Provide the (X, Y) coordinate of the cell's center where the given text is located.  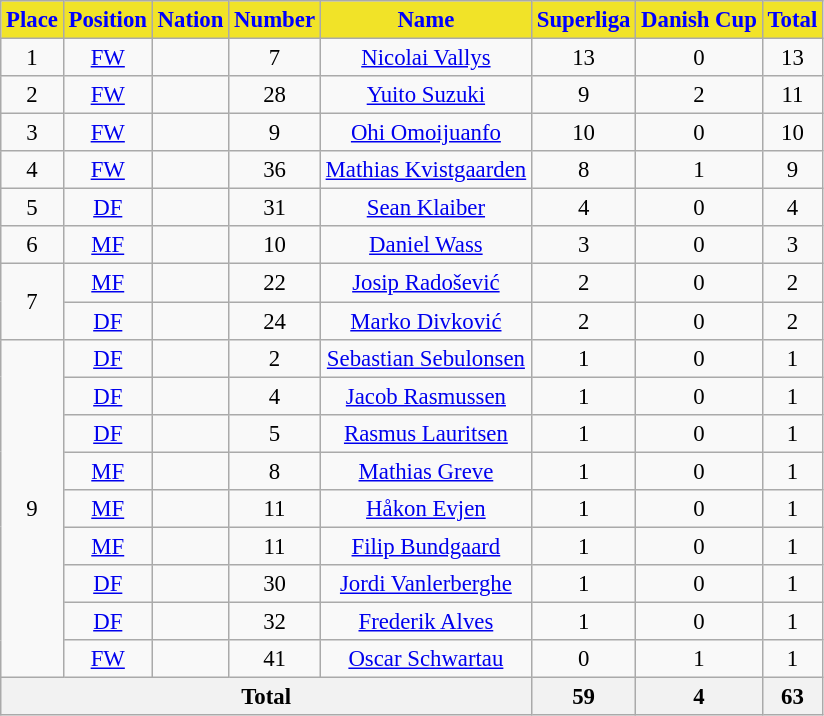
Frederik Alves (426, 621)
24 (275, 321)
Yuito Suzuki (426, 95)
Marko Divković (426, 321)
Nicolai Vallys (426, 58)
Josip Radošević (426, 283)
30 (275, 584)
41 (275, 659)
Position (108, 20)
31 (275, 208)
Jacob Rasmussen (426, 396)
28 (275, 95)
Oscar Schwartau (426, 659)
Place (32, 20)
Daniel Wass (426, 245)
Håkon Evjen (426, 509)
Mathias Kvistgaarden (426, 170)
Mathias Greve (426, 471)
Sean Klaiber (426, 208)
Danish Cup (699, 20)
32 (275, 621)
Name (426, 20)
22 (275, 283)
6 (32, 245)
59 (583, 697)
Number (275, 20)
Filip Bundgaard (426, 546)
Sebastian Sebulonsen (426, 358)
Rasmus Lauritsen (426, 433)
36 (275, 170)
63 (792, 697)
Ohi Omoijuanfo (426, 133)
Nation (190, 20)
Jordi Vanlerberghe (426, 584)
Superliga (583, 20)
